Find where the given text appears and provide that cell's center as (X, Y) coordinate. 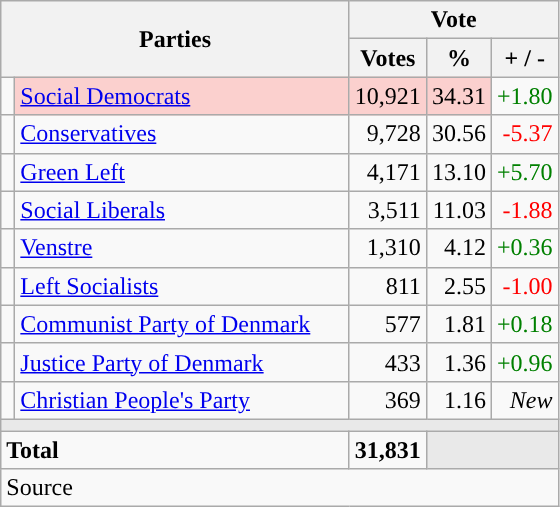
11.03 (458, 210)
-1.88 (524, 210)
-5.37 (524, 134)
Vote (454, 20)
9,728 (388, 134)
13.10 (458, 172)
Votes (388, 58)
3,511 (388, 210)
Christian People's Party (182, 400)
Social Liberals (182, 210)
Venstre (182, 248)
-1.00 (524, 286)
+ / - (524, 58)
31,831 (388, 449)
Parties (176, 39)
577 (388, 324)
+0.36 (524, 248)
1,310 (388, 248)
% (458, 58)
Left Socialists (182, 286)
4.12 (458, 248)
Total (176, 449)
10,921 (388, 96)
+0.96 (524, 362)
Justice Party of Denmark (182, 362)
Source (280, 488)
+5.70 (524, 172)
1.81 (458, 324)
30.56 (458, 134)
Green Left (182, 172)
369 (388, 400)
1.16 (458, 400)
Social Democrats (182, 96)
+1.80 (524, 96)
34.31 (458, 96)
New (524, 400)
1.36 (458, 362)
4,171 (388, 172)
+0.18 (524, 324)
433 (388, 362)
811 (388, 286)
Conservatives (182, 134)
Communist Party of Denmark (182, 324)
2.55 (458, 286)
